Locate the cell with the specified text and output its (X, Y) center coordinate. 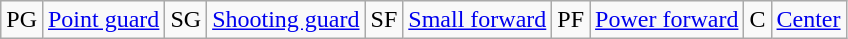
SG (186, 20)
SF (384, 20)
Small forward (478, 20)
Center (808, 20)
PG (22, 20)
Point guard (103, 20)
C (758, 20)
Shooting guard (286, 20)
PF (571, 20)
Power forward (667, 20)
